Locate the cell with the specified text and output its [X, Y] center coordinate. 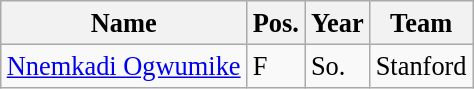
So. [338, 66]
Nnemkadi Ogwumike [124, 66]
Stanford [422, 66]
Year [338, 22]
Team [422, 22]
F [276, 66]
Pos. [276, 22]
Name [124, 22]
